Return (X, Y) of the center of cell containing provided text 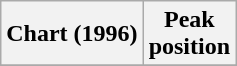
Peakposition (189, 34)
Chart (1996) (72, 34)
